Output the (X, Y) coordinate of the center of the cell containing the given text.  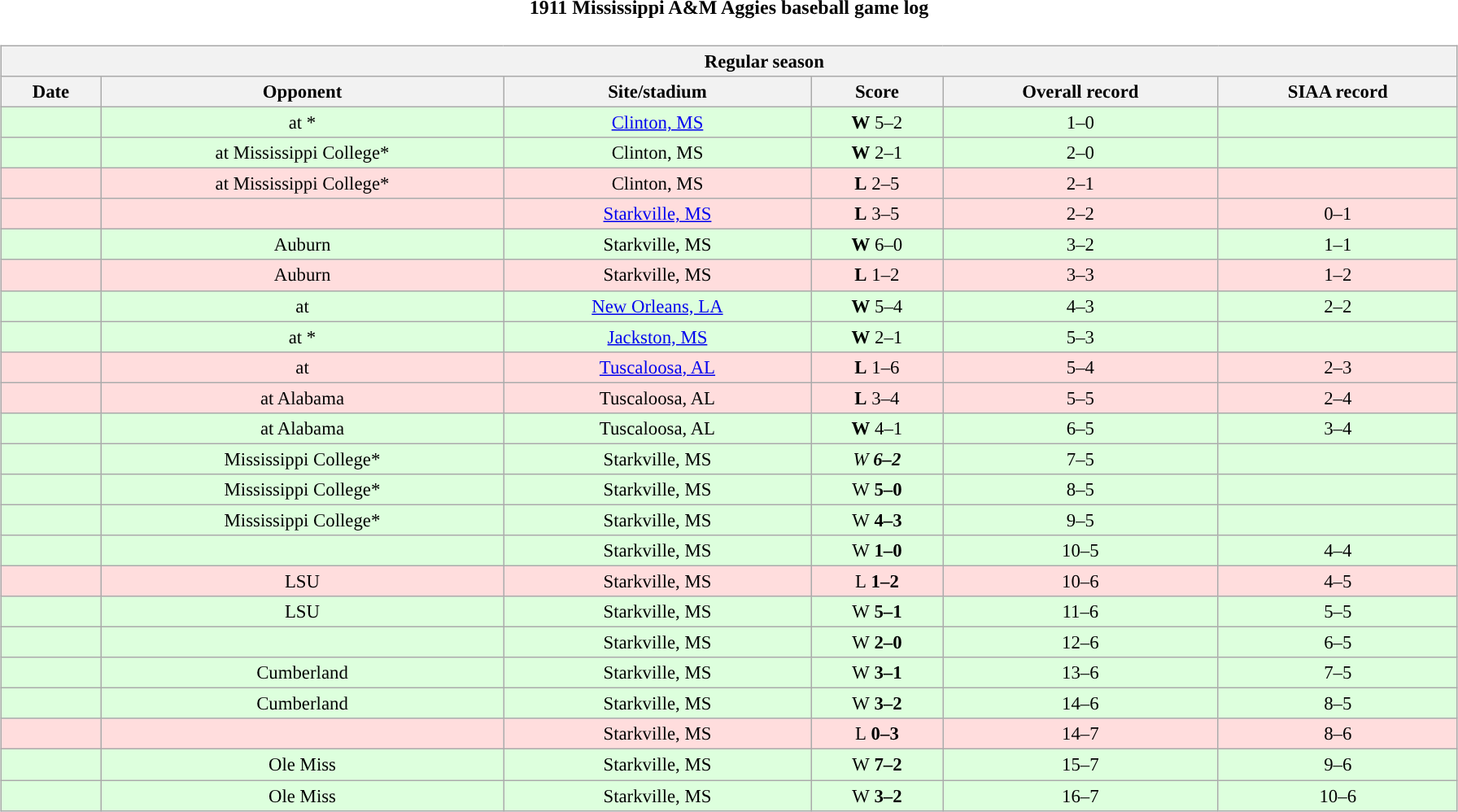
9–6 (1338, 765)
Date (51, 92)
9–5 (1080, 520)
3–2 (1080, 245)
W 7–2 (877, 765)
Overall record (1080, 92)
11–6 (1080, 612)
L 3–5 (877, 214)
L 2–5 (877, 184)
2–4 (1338, 398)
L 0–3 (877, 734)
10–5 (1080, 551)
1–1 (1338, 245)
W 6–2 (877, 459)
Regular season (729, 61)
5–4 (1080, 367)
L 3–4 (877, 398)
Opponent (302, 92)
3–4 (1338, 428)
L 1–6 (877, 367)
1–0 (1080, 122)
4–4 (1338, 551)
W 5–2 (877, 122)
W 1–0 (877, 551)
2–0 (1080, 153)
4–3 (1080, 306)
13–6 (1080, 673)
W 2–0 (877, 643)
1–2 (1338, 275)
8–6 (1338, 734)
2–3 (1338, 367)
15–7 (1080, 765)
Score (877, 92)
New Orleans, LA (657, 306)
14–7 (1080, 734)
W 4–1 (877, 428)
W 5–4 (877, 306)
2–1 (1080, 184)
5–3 (1080, 337)
W 6–0 (877, 245)
12–6 (1080, 643)
0–1 (1338, 214)
SIAA record (1338, 92)
W 5–1 (877, 612)
3–3 (1080, 275)
4–5 (1338, 581)
14–6 (1080, 704)
Site/stadium (657, 92)
W 4–3 (877, 520)
16–7 (1080, 795)
Jackston, MS (657, 337)
W 5–0 (877, 490)
W 3–1 (877, 673)
